Determine the (X, Y) coordinate at the center of the cell enclosing the given text.  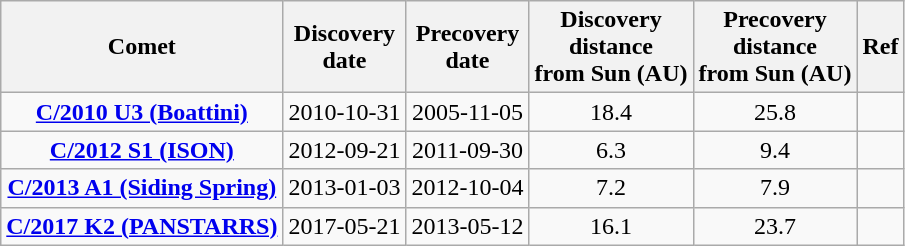
Comet (142, 47)
C/2012 S1 (ISON) (142, 150)
6.3 (611, 150)
2017-05-21 (344, 226)
C/2017 K2 (PANSTARRS) (142, 226)
C/2013 A1 (Siding Spring) (142, 188)
C/2010 U3 (Boattini) (142, 112)
2012-10-04 (468, 188)
18.4 (611, 112)
2013-01-03 (344, 188)
2005-11-05 (468, 112)
2011-09-30 (468, 150)
16.1 (611, 226)
2012-09-21 (344, 150)
Discoverydate (344, 47)
Precoverydistancefrom Sun (AU) (775, 47)
23.7 (775, 226)
Precoverydate (468, 47)
25.8 (775, 112)
2010-10-31 (344, 112)
Ref (880, 47)
9.4 (775, 150)
7.2 (611, 188)
Discoverydistancefrom Sun (AU) (611, 47)
7.9 (775, 188)
2013-05-12 (468, 226)
